Return [x, y] of the center of cell containing provided text 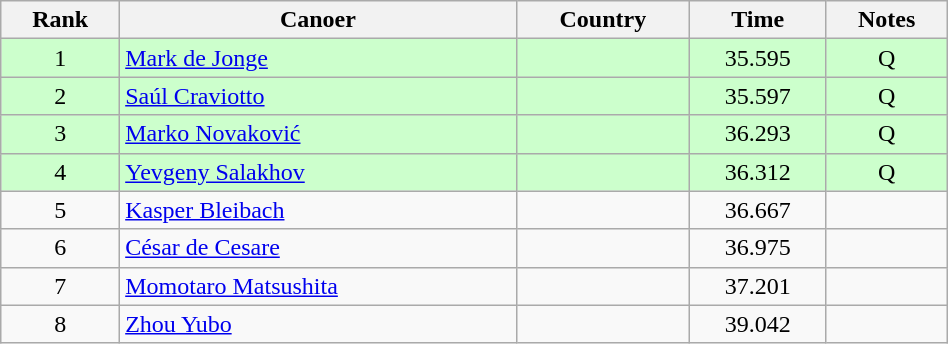
5 [60, 210]
César de Cesare [318, 248]
Marko Novaković [318, 134]
Kasper Bleibach [318, 210]
39.042 [758, 324]
36.667 [758, 210]
Saúl Craviotto [318, 96]
Rank [60, 20]
36.293 [758, 134]
35.595 [758, 58]
6 [60, 248]
36.975 [758, 248]
Zhou Yubo [318, 324]
8 [60, 324]
Time [758, 20]
Country [602, 20]
Canoer [318, 20]
Yevgeny Salakhov [318, 172]
Momotaro Matsushita [318, 286]
35.597 [758, 96]
3 [60, 134]
1 [60, 58]
Notes [886, 20]
4 [60, 172]
7 [60, 286]
36.312 [758, 172]
Mark de Jonge [318, 58]
37.201 [758, 286]
2 [60, 96]
